Provide the (x, y) coordinate of the cell's center where the given text is located.  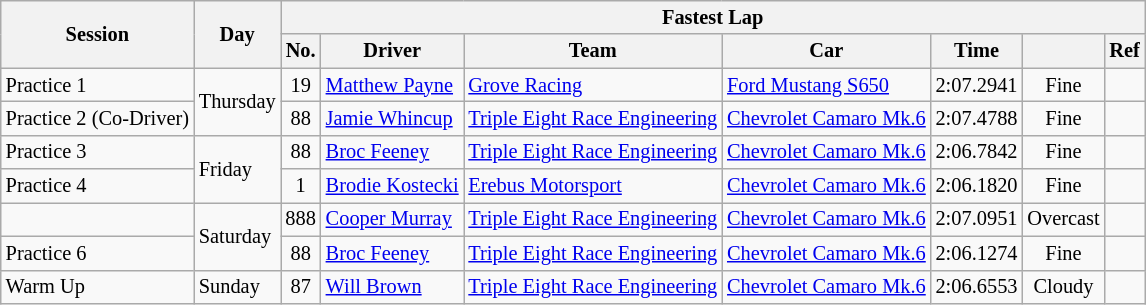
Sunday (238, 287)
Day (238, 34)
Grove Racing (594, 85)
888 (301, 219)
Overcast (1063, 219)
Jamie Whincup (392, 118)
Ford Mustang S650 (826, 85)
Brodie Kostecki (392, 186)
19 (301, 85)
Driver (392, 51)
2:07.4788 (977, 118)
Saturday (238, 236)
Fastest Lap (713, 17)
Will Brown (392, 287)
Time (977, 51)
87 (301, 287)
Practice 2 (Co-Driver) (98, 118)
Erebus Motorsport (594, 186)
Session (98, 34)
2:06.1820 (977, 186)
2:07.2941 (977, 85)
2:06.6553 (977, 287)
Practice 4 (98, 186)
Practice 1 (98, 85)
Matthew Payne (392, 85)
Practice 3 (98, 152)
Car (826, 51)
1 (301, 186)
2:06.1274 (977, 253)
Cloudy (1063, 287)
Team (594, 51)
Warm Up (98, 287)
Thursday (238, 102)
Friday (238, 168)
Practice 6 (98, 253)
No. (301, 51)
2:06.7842 (977, 152)
2:07.0951 (977, 219)
Ref (1125, 51)
Cooper Murray (392, 219)
